Identify which cell holds the provided text, then report its (x, y) central coordinate. 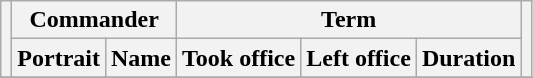
Duration (468, 58)
Name (140, 58)
Commander (94, 20)
Left office (359, 58)
Term (349, 20)
Took office (239, 58)
Portrait (59, 58)
